Detect which cell encompasses the target text, then output its (x, y) center coordinate. 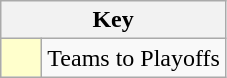
Key (114, 20)
Teams to Playoffs (134, 58)
